Capture the cell that displays the provided text and extract its (x, y) central coordinate. 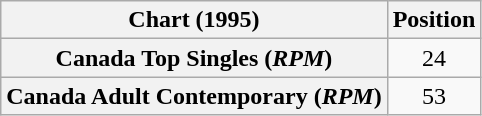
24 (434, 58)
Position (434, 20)
53 (434, 96)
Canada Adult Contemporary (RPM) (194, 96)
Canada Top Singles (RPM) (194, 58)
Chart (1995) (194, 20)
